Output the (x, y) coordinate of the center of the cell containing the given text.  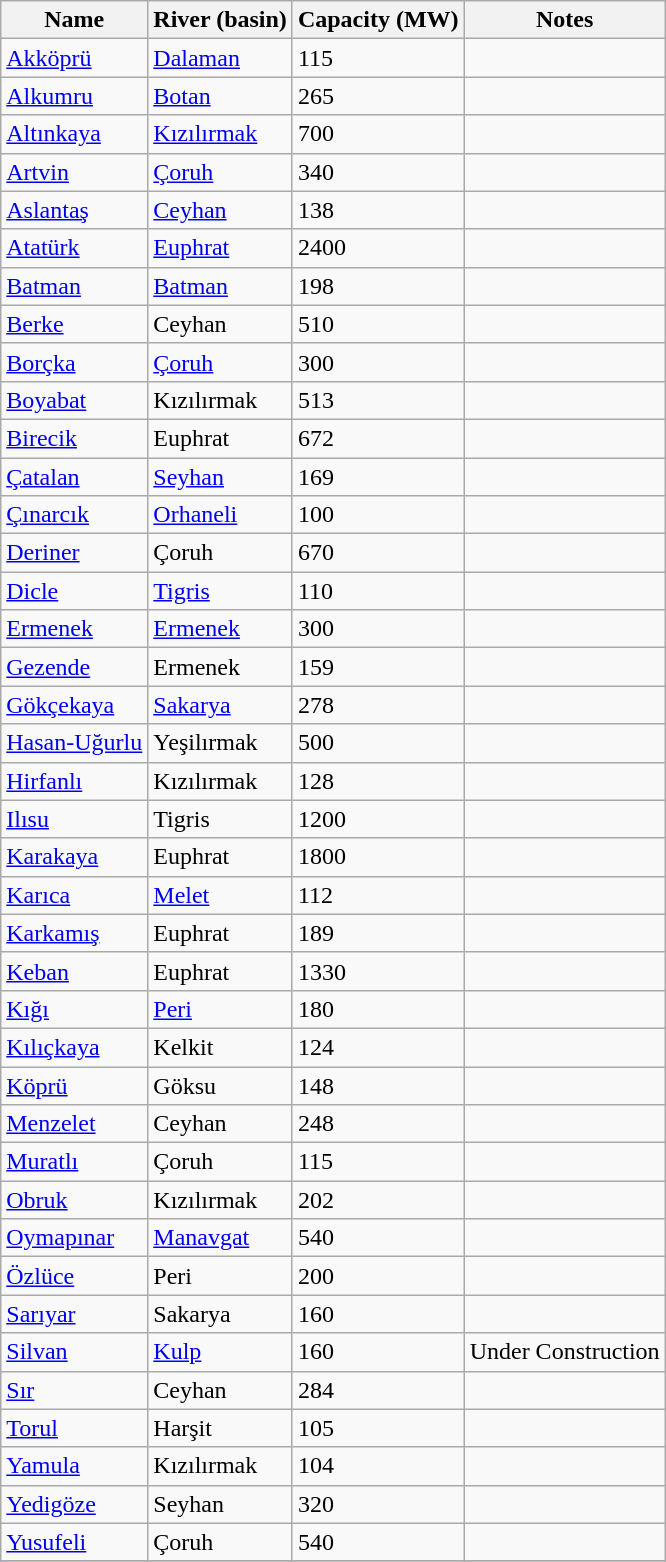
248 (378, 1124)
River (basin) (220, 20)
105 (378, 1428)
Borçka (74, 362)
Capacity (MW) (378, 20)
700 (378, 134)
Boyabat (74, 400)
510 (378, 324)
124 (378, 1047)
Deriner (74, 553)
Çınarcık (74, 515)
Muratlı (74, 1162)
Karıca (74, 895)
Kılıçkaya (74, 1047)
Dicle (74, 591)
Gezende (74, 667)
340 (378, 172)
Yedigöze (74, 1504)
Torul (74, 1428)
Name (74, 20)
1200 (378, 819)
Under Construction (564, 1352)
Sarıyar (74, 1314)
Berke (74, 324)
110 (378, 591)
Hirfanlı (74, 781)
Obruk (74, 1200)
265 (378, 96)
Yusufeli (74, 1542)
Artvin (74, 172)
Ilısu (74, 819)
Kığı (74, 1009)
189 (378, 933)
169 (378, 477)
Notes (564, 20)
Menzelet (74, 1124)
Akköprü (74, 58)
Dalaman (220, 58)
202 (378, 1200)
278 (378, 705)
Aslantaş (74, 210)
Yamula (74, 1466)
670 (378, 553)
Kulp (220, 1352)
1800 (378, 857)
Çatalan (74, 477)
Botan (220, 96)
513 (378, 400)
Alkumru (74, 96)
672 (378, 438)
198 (378, 286)
Silvan (74, 1352)
112 (378, 895)
Özlüce (74, 1276)
Göksu (220, 1085)
Köprü (74, 1085)
Yeşilırmak (220, 743)
Atatürk (74, 248)
Oymapınar (74, 1238)
128 (378, 781)
200 (378, 1276)
180 (378, 1009)
2400 (378, 248)
Birecik (74, 438)
320 (378, 1504)
Karakaya (74, 857)
Manavgat (220, 1238)
Sır (74, 1390)
Gökçekaya (74, 705)
Kelkit (220, 1047)
100 (378, 515)
1330 (378, 971)
500 (378, 743)
148 (378, 1085)
138 (378, 210)
Keban (74, 971)
104 (378, 1466)
Karkamış (74, 933)
Harşit (220, 1428)
Hasan-Uğurlu (74, 743)
Altınkaya (74, 134)
159 (378, 667)
Melet (220, 895)
284 (378, 1390)
Orhaneli (220, 515)
